Scan for the cell matching the given text and deliver its (x, y) coordinate at center. 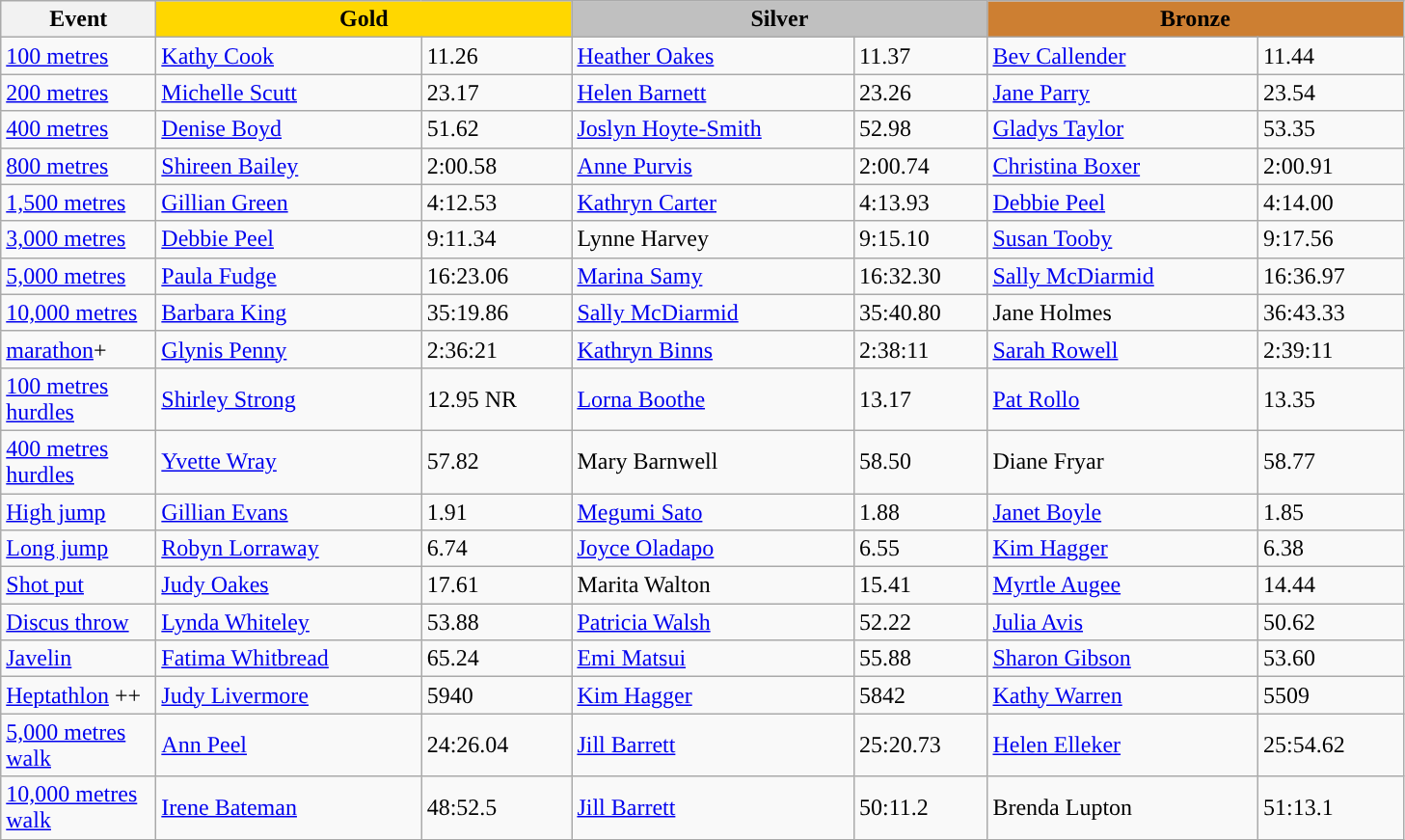
16:36.97 (1331, 276)
Julia Avis (1122, 622)
Marita Walton (714, 585)
Gillian Green (289, 203)
Lorna Boothe (714, 399)
35:19.86 (497, 312)
100 metres (79, 56)
Event (79, 19)
1.88 (920, 512)
High jump (79, 512)
Shot put (79, 585)
51:13.1 (1331, 808)
52.22 (920, 622)
Myrtle Augee (1122, 585)
10,000 metres walk (79, 808)
23.26 (920, 93)
200 metres (79, 93)
1.85 (1331, 512)
5940 (497, 695)
23.54 (1331, 93)
4:14.00 (1331, 203)
12.95 NR (497, 399)
Mary Barnwell (714, 461)
Ann Peel (289, 745)
Joslyn Hoyte-Smith (714, 129)
100 metres hurdles (79, 399)
55.88 (920, 659)
6.38 (1331, 549)
Bronze (1196, 19)
3,000 metres (79, 239)
2:00.74 (920, 166)
Heptathlon ++ (79, 695)
5,000 metres (79, 276)
16:23.06 (497, 276)
Bev Callender (1122, 56)
25:54.62 (1331, 745)
Gladys Taylor (1122, 129)
Barbara King (289, 312)
10,000 metres (79, 312)
Diane Fryar (1122, 461)
53.88 (497, 622)
25:20.73 (920, 745)
Gold (365, 19)
400 metres (79, 129)
Christina Boxer (1122, 166)
Pat Rollo (1122, 399)
13.17 (920, 399)
Michelle Scutt (289, 93)
Janet Boyle (1122, 512)
50:11.2 (920, 808)
58.77 (1331, 461)
400 metres hurdles (79, 461)
Susan Tooby (1122, 239)
Lynda Whiteley (289, 622)
50.62 (1331, 622)
16:32.30 (920, 276)
Patricia Walsh (714, 622)
6.55 (920, 549)
2:39:11 (1331, 349)
58.50 (920, 461)
Kathryn Binns (714, 349)
23.17 (497, 93)
35:40.80 (920, 312)
11.26 (497, 56)
Yvette Wray (289, 461)
57.82 (497, 461)
5842 (920, 695)
Glynis Penny (289, 349)
Javelin (79, 659)
14.44 (1331, 585)
Jane Holmes (1122, 312)
800 metres (79, 166)
Kathy Warren (1122, 695)
Marina Samy (714, 276)
36:43.33 (1331, 312)
11.37 (920, 56)
9:11.34 (497, 239)
Megumi Sato (714, 512)
51.62 (497, 129)
Helen Barnett (714, 93)
Sarah Rowell (1122, 349)
Kathryn Carter (714, 203)
Jane Parry (1122, 93)
17.61 (497, 585)
Discus throw (79, 622)
Helen Elleker (1122, 745)
Heather Oakes (714, 56)
2:00.58 (497, 166)
Lynne Harvey (714, 239)
5509 (1331, 695)
Anne Purvis (714, 166)
2:36:21 (497, 349)
1.91 (497, 512)
1,500 metres (79, 203)
11.44 (1331, 56)
53.35 (1331, 129)
24:26.04 (497, 745)
52.98 (920, 129)
Gillian Evans (289, 512)
53.60 (1331, 659)
9:17.56 (1331, 239)
Shireen Bailey (289, 166)
Fatima Whitbread (289, 659)
Irene Bateman (289, 808)
Emi Matsui (714, 659)
48:52.5 (497, 808)
5,000 metres walk (79, 745)
6.74 (497, 549)
15.41 (920, 585)
Kathy Cook (289, 56)
Shirley Strong (289, 399)
2:00.91 (1331, 166)
Silver (779, 19)
Joyce Oladapo (714, 549)
13.35 (1331, 399)
marathon+ (79, 349)
2:38:11 (920, 349)
Judy Oakes (289, 585)
65.24 (497, 659)
4:13.93 (920, 203)
Robyn Lorraway (289, 549)
Paula Fudge (289, 276)
Long jump (79, 549)
Sharon Gibson (1122, 659)
Denise Boyd (289, 129)
Judy Livermore (289, 695)
Brenda Lupton (1122, 808)
9:15.10 (920, 239)
4:12.53 (497, 203)
